Return (X, Y) of the center of cell containing provided text 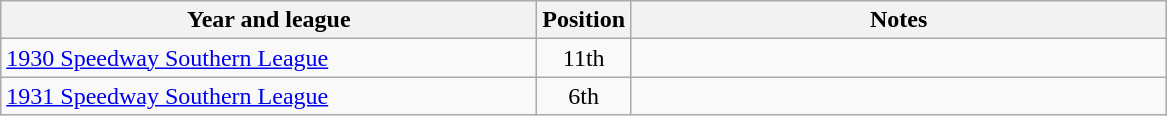
Notes (899, 20)
6th (584, 96)
Year and league (269, 20)
Position (584, 20)
11th (584, 58)
1931 Speedway Southern League (269, 96)
1930 Speedway Southern League (269, 58)
